Output the (X, Y) coordinate of the center of the cell containing the given text.  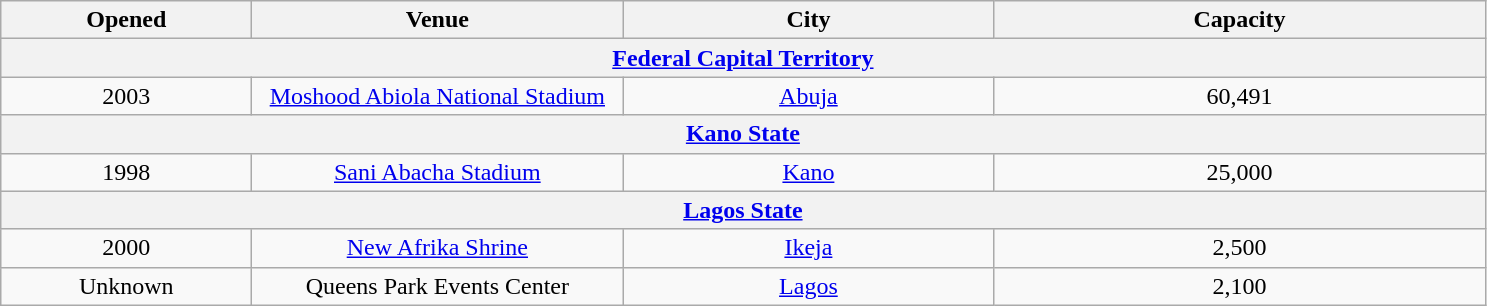
Lagos State (743, 210)
60,491 (1240, 96)
Capacity (1240, 20)
25,000 (1240, 172)
Sani Abacha Stadium (438, 172)
Queens Park Events Center (438, 286)
Venue (438, 20)
Abuja (808, 96)
Kano State (743, 134)
1998 (126, 172)
Ikeja (808, 248)
2,500 (1240, 248)
Lagos (808, 286)
2,100 (1240, 286)
Unknown (126, 286)
2003 (126, 96)
New Afrika Shrine (438, 248)
2000 (126, 248)
City (808, 20)
Federal Capital Territory (743, 58)
Opened (126, 20)
Moshood Abiola National Stadium (438, 96)
Kano (808, 172)
